Output the [x, y] coordinate of the center of the cell containing the given text.  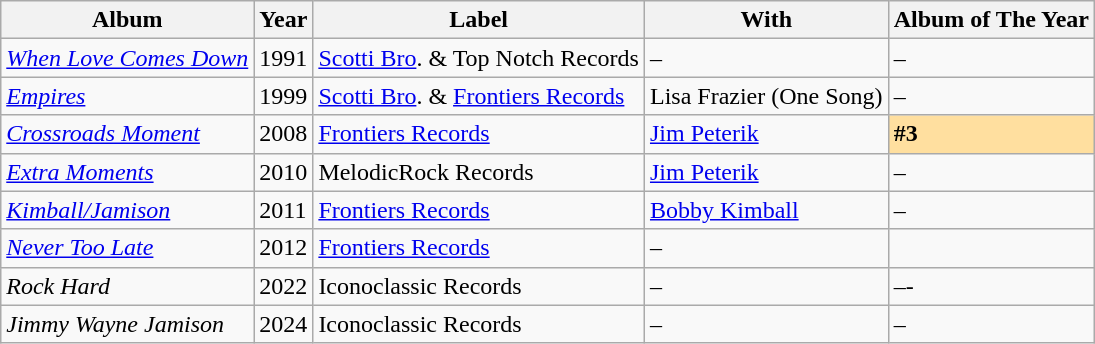
Album of The Year [991, 20]
Crossroads Moment [128, 134]
Jimmy Wayne Jamison [128, 324]
MelodicRock Records [479, 172]
Lisa Frazier (One Song) [766, 96]
When Love Comes Down [128, 58]
1999 [284, 96]
Label [479, 20]
Kimball/Jamison [128, 210]
Scotti Bro. & Top Notch Records [479, 58]
Never Too Late [128, 248]
#3 [991, 134]
2024 [284, 324]
–- [991, 286]
Year [284, 20]
Album [128, 20]
2011 [284, 210]
Extra Moments [128, 172]
Scotti Bro. & Frontiers Records [479, 96]
With [766, 20]
2010 [284, 172]
2022 [284, 286]
Empires [128, 96]
1991 [284, 58]
2012 [284, 248]
Rock Hard [128, 286]
2008 [284, 134]
Bobby Kimball [766, 210]
